Return [x, y] of the center of cell containing provided text 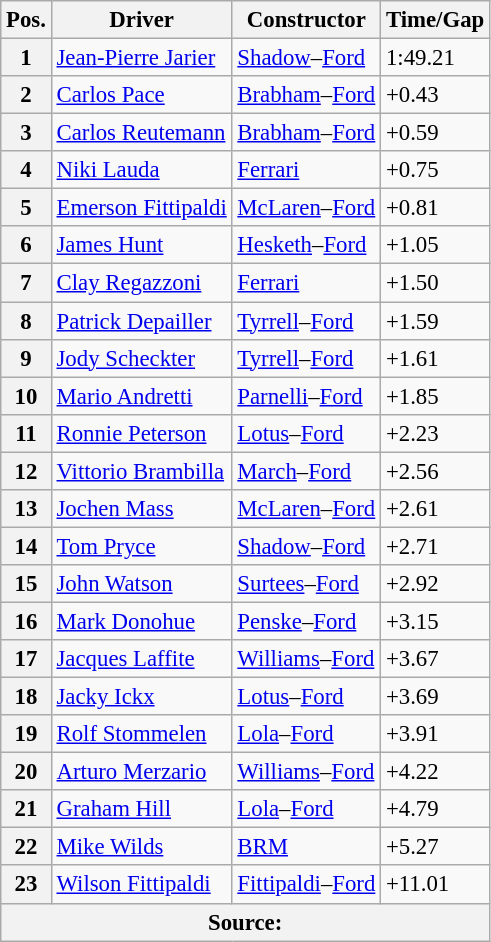
12 [26, 471]
Parnelli–Ford [306, 396]
+0.43 [436, 95]
Surtees–Ford [306, 584]
1 [26, 58]
Niki Lauda [142, 170]
+0.59 [436, 133]
Rolf Stommelen [142, 734]
+2.92 [436, 584]
7 [26, 283]
18 [26, 697]
16 [26, 621]
+1.61 [436, 358]
20 [26, 772]
13 [26, 509]
23 [26, 885]
Source: [246, 922]
+4.22 [436, 772]
+2.56 [436, 471]
Pos. [26, 20]
+1.85 [436, 396]
10 [26, 396]
James Hunt [142, 245]
11 [26, 433]
5 [26, 208]
1:49.21 [436, 58]
Mark Donohue [142, 621]
Arturo Merzario [142, 772]
Penske–Ford [306, 621]
Jacques Laffite [142, 659]
+3.67 [436, 659]
+3.91 [436, 734]
Vittorio Brambilla [142, 471]
22 [26, 847]
Carlos Pace [142, 95]
19 [26, 734]
Mike Wilds [142, 847]
Tom Pryce [142, 546]
4 [26, 170]
+3.15 [436, 621]
+0.75 [436, 170]
2 [26, 95]
+0.81 [436, 208]
Patrick Depailler [142, 321]
Fittipaldi–Ford [306, 885]
Jody Scheckter [142, 358]
Hesketh–Ford [306, 245]
Constructor [306, 20]
3 [26, 133]
+5.27 [436, 847]
+4.79 [436, 809]
+3.69 [436, 697]
Driver [142, 20]
+1.59 [436, 321]
+2.61 [436, 509]
9 [26, 358]
Jacky Ickx [142, 697]
8 [26, 321]
Ronnie Peterson [142, 433]
Clay Regazzoni [142, 283]
Graham Hill [142, 809]
Jean-Pierre Jarier [142, 58]
17 [26, 659]
Time/Gap [436, 20]
Mario Andretti [142, 396]
+1.05 [436, 245]
+11.01 [436, 885]
Emerson Fittipaldi [142, 208]
Jochen Mass [142, 509]
BRM [306, 847]
15 [26, 584]
+1.50 [436, 283]
+2.71 [436, 546]
21 [26, 809]
Wilson Fittipaldi [142, 885]
+2.23 [436, 433]
6 [26, 245]
Carlos Reutemann [142, 133]
March–Ford [306, 471]
14 [26, 546]
John Watson [142, 584]
